Return the (x, y) coordinate for the center point of the cell that contains the specified text.  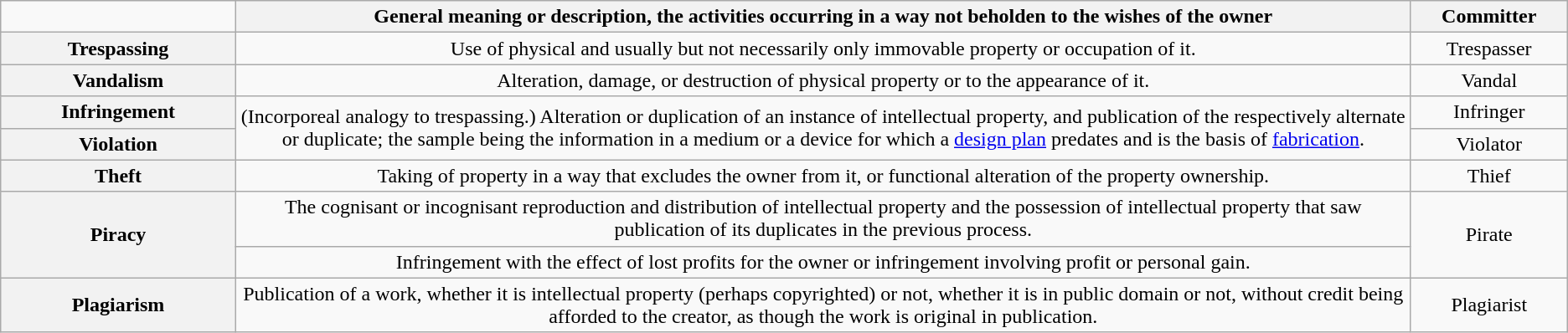
Thief (1489, 176)
Pirate (1489, 234)
Plagiarism (119, 305)
Taking of property in a way that excludes the owner from it, or functional alteration of the property ownership. (823, 176)
Infringement (119, 112)
Committer (1489, 17)
Infringement with the effect of lost profits for the owner or infringement involving profit or personal gain. (823, 262)
Piracy (119, 234)
Alteration, damage, or destruction of physical property or to the appearance of it. (823, 80)
Plagiarist (1489, 305)
Use of physical and usually but not necessarily only immovable property or occupation of it. (823, 49)
Vandalism (119, 80)
Violator (1489, 144)
Trespassing (119, 49)
Theft (119, 176)
Violation (119, 144)
Trespasser (1489, 49)
Infringer (1489, 112)
Vandal (1489, 80)
General meaning or description, the activities occurring in a way not beholden to the wishes of the owner (823, 17)
